Extract the (X, Y) coordinate from the center of the cell holding the provided text.  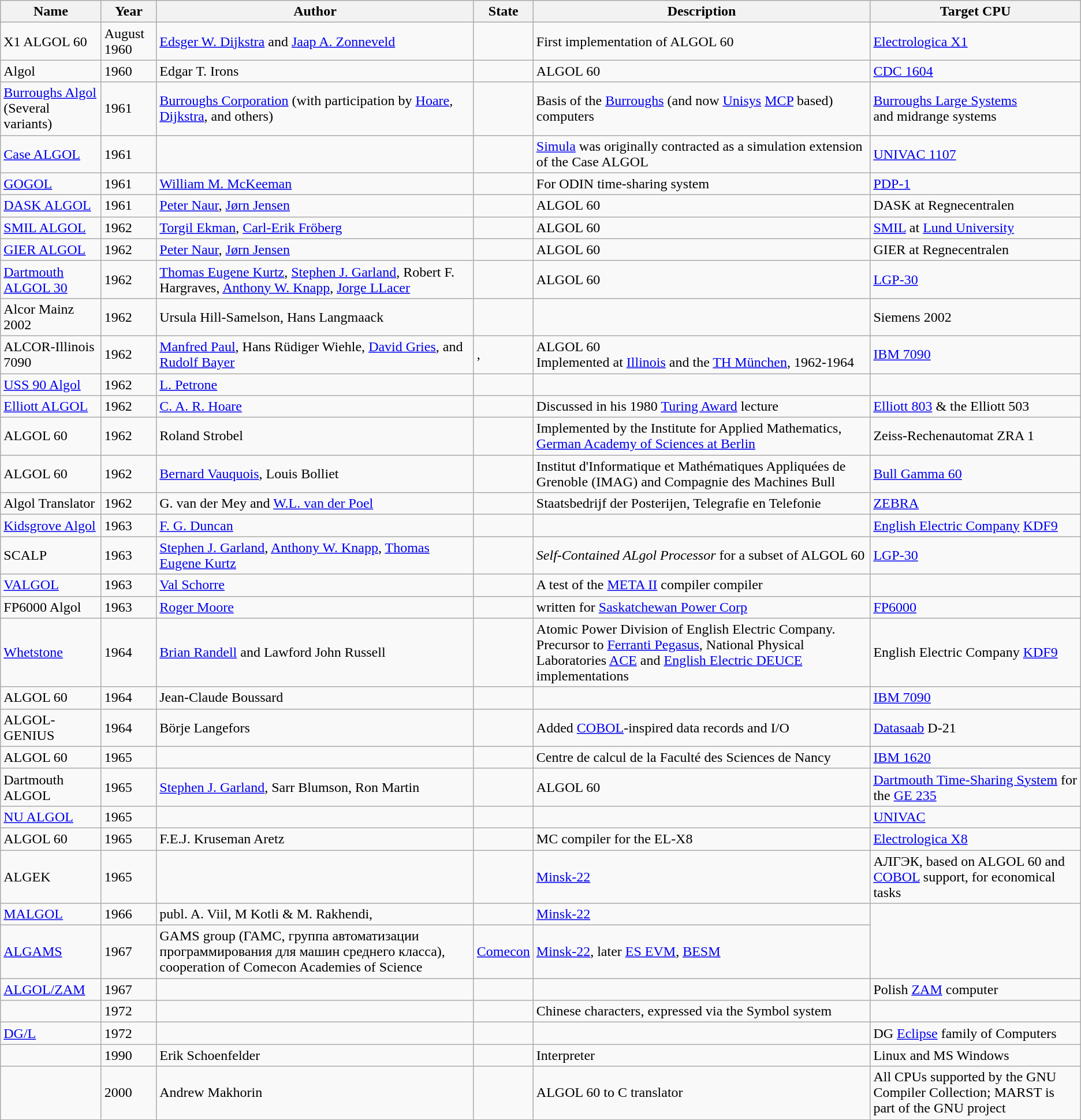
Andrew Makhorin (315, 1093)
Dartmouth ALGOL (51, 787)
William M. McKeeman (315, 184)
ALGOL 60Implemented at Illinois and the TH München, 1962-1964 (702, 355)
Burroughs Large Systemsand midrange systems (975, 109)
ALGOL 60 to C translator (702, 1093)
Basis of the Burroughs (and now Unisys MCP based) computers (702, 109)
Alcor Mainz 2002 (51, 317)
Ursula Hill-Samelson, Hans Langmaack (315, 317)
Comecon (504, 952)
Dartmouth ALGOL 30 (51, 280)
Dartmouth Time-Sharing System for the GE 235 (975, 787)
MC compiler for the EL-X8 (702, 839)
Edgar T. Irons (315, 71)
A test of the META II compiler compiler (702, 585)
Staatsbedrijf der Posterijen, Telegrafie en Telefonie (702, 504)
Zeiss-Rechenautomat ZRA 1 (975, 437)
Simula was originally contracted as a simulation extension of the Case ALGOL (702, 154)
ALGOL/ZAM (51, 989)
1966 (129, 914)
Erik Schoenfelder (315, 1055)
SMIL at Lund University (975, 228)
ALCOR-Illinois 7090 (51, 355)
Author (315, 12)
G. van der Mey and W.L. van der Poel (315, 504)
Val Schorre (315, 585)
FP6000 (975, 607)
CDC 1604 (975, 71)
ALGEK (51, 877)
Bull Gamma 60 (975, 474)
GIER ALGOL (51, 250)
X1 ALGOL 60 (51, 42)
Linux and MS Windows (975, 1055)
ALGAMS (51, 952)
Minsk-22, later ES EVM, BESM (702, 952)
Stephen J. Garland, Anthony W. Knapp, Thomas Eugene Kurtz (315, 556)
UNIVAC 1107 (975, 154)
Polish ZAM computer (975, 989)
Electrologica X8 (975, 839)
DASK at Regnecentralen (975, 206)
Electrologica X1 (975, 42)
Description (702, 12)
Discussed in his 1980 Turing Award lecture (702, 407)
Kidsgrove Algol (51, 526)
August 1960 (129, 42)
Burroughs Corporation (with participation by Hoare, Dijkstra, and others) (315, 109)
Case ALGOL (51, 154)
UNIVAC (975, 817)
Roland Strobel (315, 437)
1990 (129, 1055)
F.E.J. Kruseman Aretz (315, 839)
publ. A. Viil, M Kotli & M. Rakhendi, (315, 914)
F. G. Duncan (315, 526)
VALGOL (51, 585)
DASK ALGOL (51, 206)
Jean-Claude Boussard (315, 698)
Torgil Ekman, Carl-Erik Fröberg (315, 228)
Siemens 2002 (975, 317)
Thomas Eugene Kurtz, Stephen J. Garland, Robert F. Hargraves, Anthony W. Knapp, Jorge LLacer (315, 280)
1960 (129, 71)
DG/L (51, 1033)
GOGOL (51, 184)
C. A. R. Hoare (315, 407)
For ODIN time-sharing system (702, 184)
SMIL ALGOL (51, 228)
Self-Contained ALgol Processor for a subset of ALGOL 60 (702, 556)
Whetstone (51, 653)
PDP-1 (975, 184)
Stephen J. Garland, Sarr Blumson, Ron Martin (315, 787)
Brian Randell and Lawford John Russell (315, 653)
Börje Langefors (315, 728)
GIER at Regnecentralen (975, 250)
State (504, 12)
L. Petrone (315, 384)
USS 90 Algol (51, 384)
Elliott ALGOL (51, 407)
Institut d'Informatique et Mathématiques Appliquées de Grenoble (IMAG) and Compagnie des Machines Bull (702, 474)
First implementation of ALGOL 60 (702, 42)
Burroughs Algol(Several variants) (51, 109)
АЛГЭК, based on ALGOL 60 and COBOL support, for economical tasks (975, 877)
ZEBRA (975, 504)
NU ALGOL (51, 817)
Elliott 803 & the Elliott 503 (975, 407)
Centre de calcul de la Faculté des Sciences de Nancy (702, 757)
, (504, 355)
Edsger W. Dijkstra and Jaap A. Zonneveld (315, 42)
Chinese characters, expressed via the Symbol system (702, 1011)
Manfred Paul, Hans Rüdiger Wiehle, David Gries, and Rudolf Bayer (315, 355)
Target CPU (975, 12)
Bernard Vauquois, Louis Bolliet (315, 474)
ALGOL-GENIUS (51, 728)
2000 (129, 1093)
Year (129, 12)
DG Eclipse family of Computers (975, 1033)
Algol (51, 71)
Roger Moore (315, 607)
IBM 1620 (975, 757)
Added COBOL-inspired data records and I/O (702, 728)
Datasaab D-21 (975, 728)
All CPUs supported by the GNU Compiler Collection; MARST is part of the GNU project (975, 1093)
Name (51, 12)
Algol Translator (51, 504)
MALGOL (51, 914)
written for Saskatchewan Power Corp (702, 607)
GAMS group (ГАМС, группа автоматизации программирования для машин среднего класса), cooperation of Comecon Academies of Science (315, 952)
SCALP (51, 556)
Implemented by the Institute for Applied Mathematics, German Academy of Sciences at Berlin (702, 437)
Interpreter (702, 1055)
FP6000 Algol (51, 607)
